Output the (X, Y) coordinate of the center of the cell containing the given text.  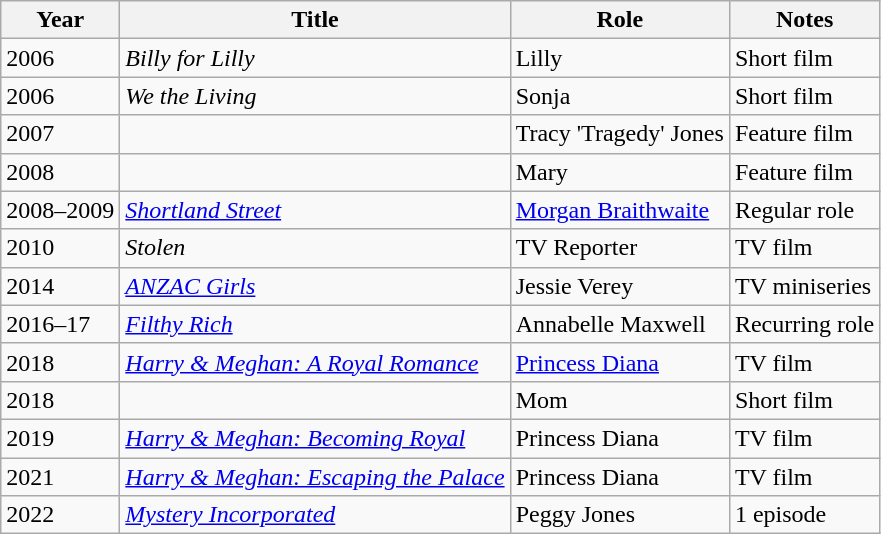
Regular role (804, 210)
Billy for Lilly (315, 58)
2016–17 (60, 324)
Mom (620, 400)
Harry & Meghan: Becoming Royal (315, 438)
Notes (804, 20)
Mary (620, 172)
Stolen (315, 248)
Annabelle Maxwell (620, 324)
Sonja (620, 96)
2019 (60, 438)
2010 (60, 248)
Mystery Incorporated (315, 515)
Filthy Rich (315, 324)
2014 (60, 286)
TV Reporter (620, 248)
2022 (60, 515)
Lilly (620, 58)
Harry & Meghan: A Royal Romance (315, 362)
Harry & Meghan: Escaping the Palace (315, 477)
2021 (60, 477)
2007 (60, 134)
Title (315, 20)
2008 (60, 172)
2008–2009 (60, 210)
ANZAC Girls (315, 286)
TV miniseries (804, 286)
Jessie Verey (620, 286)
Shortland Street (315, 210)
Year (60, 20)
Role (620, 20)
Morgan Braithwaite (620, 210)
Recurring role (804, 324)
We the Living (315, 96)
Peggy Jones (620, 515)
1 episode (804, 515)
Tracy 'Tragedy' Jones (620, 134)
